From the cell containing the given text, extract its center point as [X, Y] coordinate. 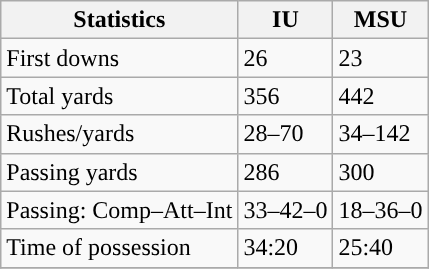
Statistics [120, 20]
286 [286, 172]
18–36–0 [380, 210]
IU [286, 20]
28–70 [286, 134]
300 [380, 172]
34:20 [286, 248]
26 [286, 58]
Passing: Comp–Att–Int [120, 210]
Time of possession [120, 248]
442 [380, 96]
356 [286, 96]
25:40 [380, 248]
First downs [120, 58]
MSU [380, 20]
Rushes/yards [120, 134]
33–42–0 [286, 210]
23 [380, 58]
Passing yards [120, 172]
Total yards [120, 96]
34–142 [380, 134]
